Find where the given text appears and provide that cell's center as (X, Y) coordinate. 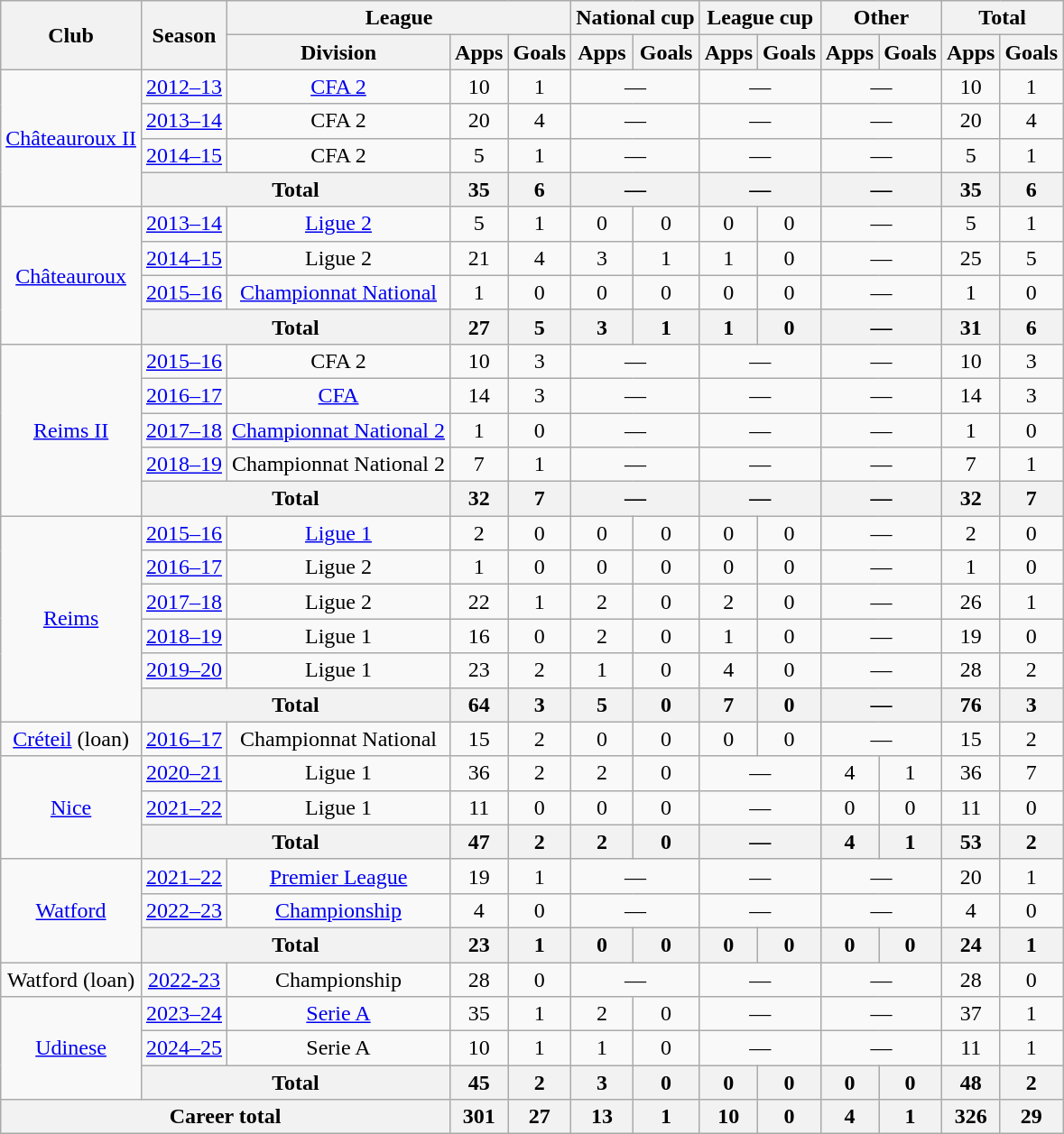
326 (970, 1117)
64 (479, 705)
25 (970, 258)
Châteauroux (71, 275)
League cup (760, 18)
2022-23 (184, 979)
2012–13 (184, 87)
21 (479, 258)
Reims (71, 619)
Other (881, 18)
47 (479, 842)
2024–25 (184, 1048)
29 (1032, 1117)
22 (479, 602)
Châteauroux II (71, 138)
26 (970, 602)
Watford (71, 910)
2020–21 (184, 773)
League (399, 18)
301 (479, 1117)
Season (184, 35)
24 (970, 945)
31 (970, 327)
2019–20 (184, 670)
Watford (loan) (71, 979)
CFA (338, 395)
Career total (226, 1117)
2023–24 (184, 1014)
National cup (635, 18)
53 (970, 842)
2022–23 (184, 910)
16 (479, 636)
45 (479, 1083)
76 (970, 705)
48 (970, 1083)
Reims II (71, 429)
Créteil (loan) (71, 739)
Division (338, 52)
Club (71, 35)
37 (970, 1014)
Udinese (71, 1048)
13 (602, 1117)
Nice (71, 807)
Premier League (338, 876)
